Identify which cell holds the provided text, then report its [x, y] central coordinate. 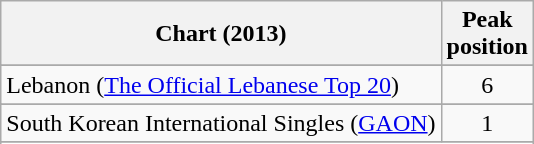
6 [487, 85]
South Korean International Singles (GAON) [221, 123]
Peakposition [487, 34]
1 [487, 123]
Chart (2013) [221, 34]
Lebanon (The Official Lebanese Top 20) [221, 85]
